Determine the [x, y] coordinate at the center of the cell enclosing the given text.  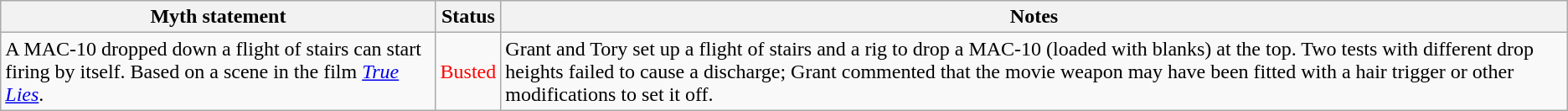
Busted [468, 71]
Myth statement [218, 17]
A MAC-10 dropped down a flight of stairs can start firing by itself. Based on a scene in the film True Lies. [218, 71]
Status [468, 17]
Notes [1034, 17]
